Return the [x, y] coordinate for the center point of the cell that contains the specified text.  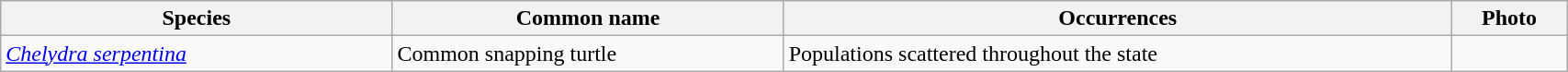
Species [197, 18]
Common snapping turtle [588, 54]
Populations scattered throughout the state [1117, 54]
Chelydra serpentina [197, 54]
Occurrences [1117, 18]
Common name [588, 18]
Photo [1508, 18]
